Find where the given text appears and provide that cell's center as (X, Y) coordinate. 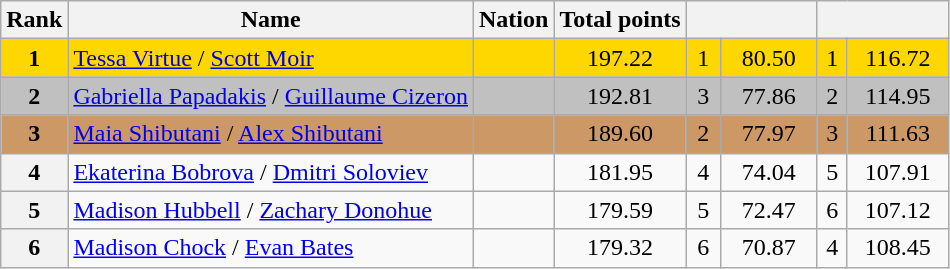
107.91 (898, 172)
107.12 (898, 210)
Tessa Virtue / Scott Moir (271, 58)
Maia Shibutani / Alex Shibutani (271, 134)
179.59 (620, 210)
80.50 (768, 58)
Name (271, 20)
Madison Hubbell / Zachary Donohue (271, 210)
197.22 (620, 58)
116.72 (898, 58)
70.87 (768, 248)
72.47 (768, 210)
Gabriella Papadakis / Guillaume Cizeron (271, 96)
Ekaterina Bobrova / Dmitri Soloviev (271, 172)
74.04 (768, 172)
77.97 (768, 134)
Nation (513, 20)
189.60 (620, 134)
111.63 (898, 134)
77.86 (768, 96)
181.95 (620, 172)
114.95 (898, 96)
192.81 (620, 96)
Total points (620, 20)
Madison Chock / Evan Bates (271, 248)
108.45 (898, 248)
Rank (34, 20)
179.32 (620, 248)
